Return [X, Y] of the center of cell containing provided text 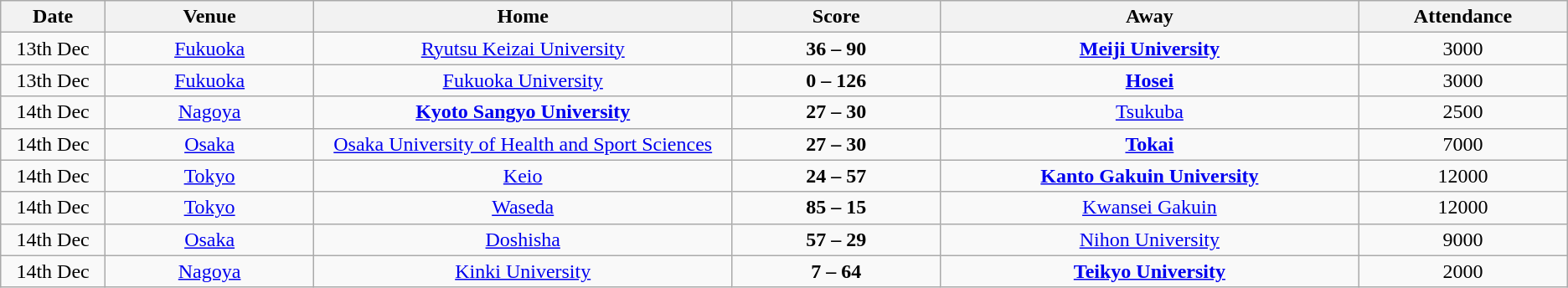
0 – 126 [836, 80]
Ryutsu Keizai University [523, 49]
36 – 90 [836, 49]
Fukuoka University [523, 80]
Kinki University [523, 271]
Kyoto Sangyo University [523, 112]
Tsukuba [1149, 112]
2000 [1462, 271]
24 – 57 [836, 176]
Kwansei Gakuin [1149, 208]
85 – 15 [836, 208]
Date [54, 17]
Osaka University of Health and Sport Sciences [523, 144]
Home [523, 17]
Score [836, 17]
Nihon University [1149, 239]
7 – 64 [836, 271]
9000 [1462, 239]
Doshisha [523, 239]
57 – 29 [836, 239]
Waseda [523, 208]
Hosei [1149, 80]
Venue [209, 17]
Away [1149, 17]
Keio [523, 176]
Meiji University [1149, 49]
Kanto Gakuin University [1149, 176]
Tokai [1149, 144]
Teikyo University [1149, 271]
7000 [1462, 144]
Attendance [1462, 17]
2500 [1462, 112]
